Locate the cell with the specified text and output its (X, Y) center coordinate. 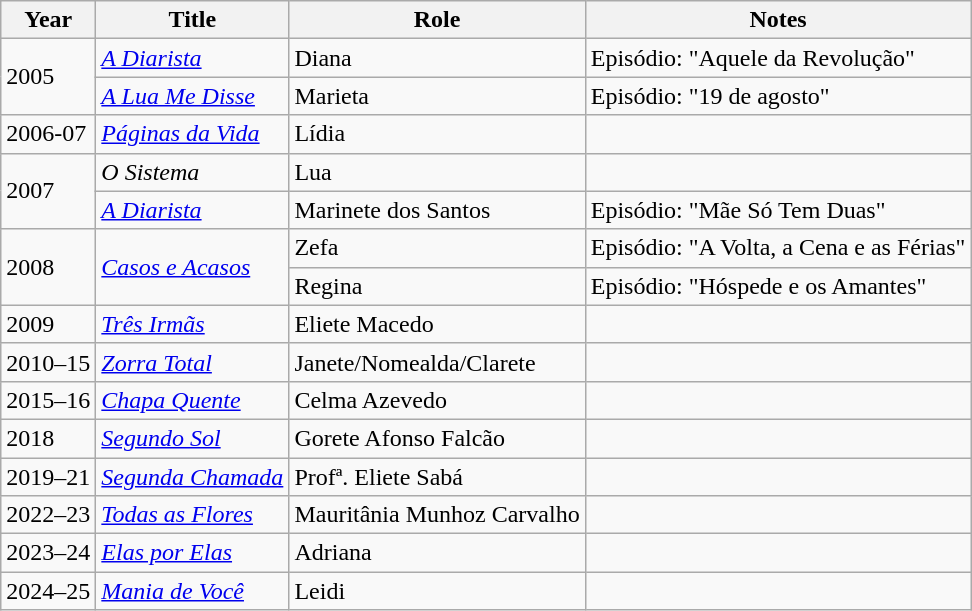
Episódio: "Mãe Só Tem Duas" (778, 210)
Mauritânia Munhoz Carvalho (437, 515)
Chapa Quente (192, 400)
Eliete Macedo (437, 324)
Lua (437, 172)
Todas as Flores (192, 515)
2022–23 (48, 515)
Três Irmãs (192, 324)
Lídia (437, 134)
2005 (48, 77)
Role (437, 20)
Casos e Acasos (192, 267)
Janete/Nomealda/Clarete (437, 362)
A Lua Me Disse (192, 96)
Episódio: "Hóspede e os Amantes" (778, 286)
Marinete dos Santos (437, 210)
Profª. Eliete Sabá (437, 477)
2009 (48, 324)
Gorete Afonso Falcão (437, 438)
Adriana (437, 553)
Segundo Sol (192, 438)
Diana (437, 58)
2010–15 (48, 362)
2018 (48, 438)
Mania de Você (192, 591)
Year (48, 20)
Notes (778, 20)
Regina (437, 286)
2024–25 (48, 591)
Elas por Elas (192, 553)
2023–24 (48, 553)
2019–21 (48, 477)
O Sistema (192, 172)
Segunda Chamada (192, 477)
Leidi (437, 591)
Marieta (437, 96)
Episódio: "A Volta, a Cena e as Férias" (778, 248)
Zefa (437, 248)
Episódio: "Aquele da Revolução" (778, 58)
2006-07 (48, 134)
Title (192, 20)
2015–16 (48, 400)
Episódio: "19 de agosto" (778, 96)
2008 (48, 267)
Zorra Total (192, 362)
2007 (48, 191)
Celma Azevedo (437, 400)
Páginas da Vida (192, 134)
